Search for the cell housing the specified text and yield its [x, y] center coordinate. 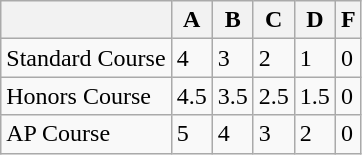
F [348, 20]
4.5 [192, 96]
2.5 [274, 96]
3.5 [232, 96]
Standard Course [86, 58]
A [192, 20]
5 [192, 134]
D [314, 20]
1.5 [314, 96]
Honors Course [86, 96]
C [274, 20]
B [232, 20]
1 [314, 58]
AP Course [86, 134]
